Extract the [x, y] coordinate from the center of the cell holding the provided text.  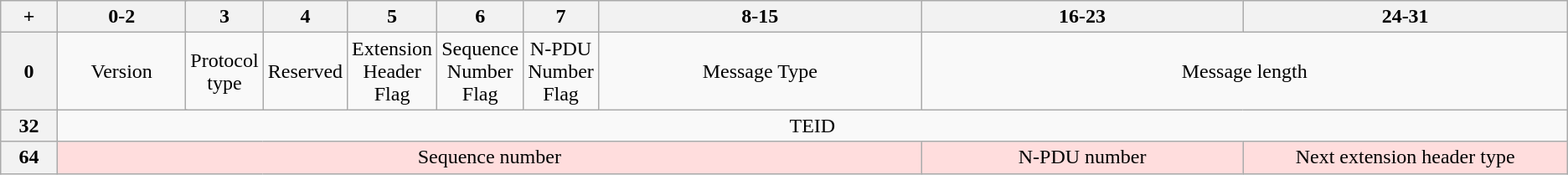
Version [121, 71]
6 [481, 17]
Message length [1245, 71]
7 [561, 17]
Extension Header Flag [392, 71]
3 [224, 17]
5 [392, 17]
Sequence Number Flag [481, 71]
8-15 [760, 17]
Reserved [305, 71]
0 [29, 71]
16-23 [1082, 17]
Protocol type [224, 71]
4 [305, 17]
N-PDU number [1082, 157]
Message Type [760, 71]
+ [29, 17]
64 [29, 157]
TEID [812, 126]
Next extension header type [1406, 157]
0-2 [121, 17]
Sequence number [489, 157]
32 [29, 126]
N-PDU Number Flag [561, 71]
24-31 [1406, 17]
